Return [X, Y] of the center of cell containing provided text 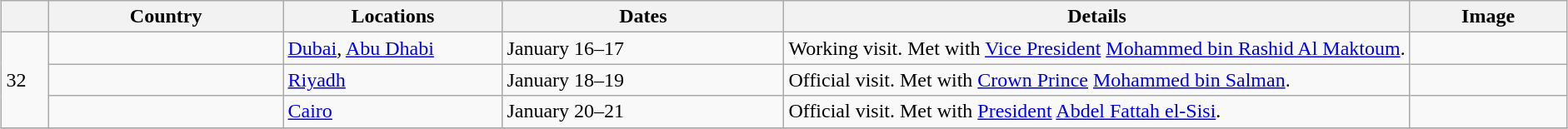
Official visit. Met with Crown Prince Mohammed bin Salman. [1096, 80]
Riyadh [393, 80]
Country [166, 17]
Dubai, Abu Dhabi [393, 48]
Locations [393, 17]
Details [1096, 17]
Official visit. Met with President Abdel Fattah el-Sisi. [1096, 112]
Dates [643, 17]
Working visit. Met with Vice President Mohammed bin Rashid Al Maktoum. [1096, 48]
January 16–17 [643, 48]
January 20–21 [643, 112]
January 18–19 [643, 80]
Image [1488, 17]
32 [25, 80]
Cairo [393, 112]
